Return the [x, y] coordinate for the center point of the cell that contains the specified text.  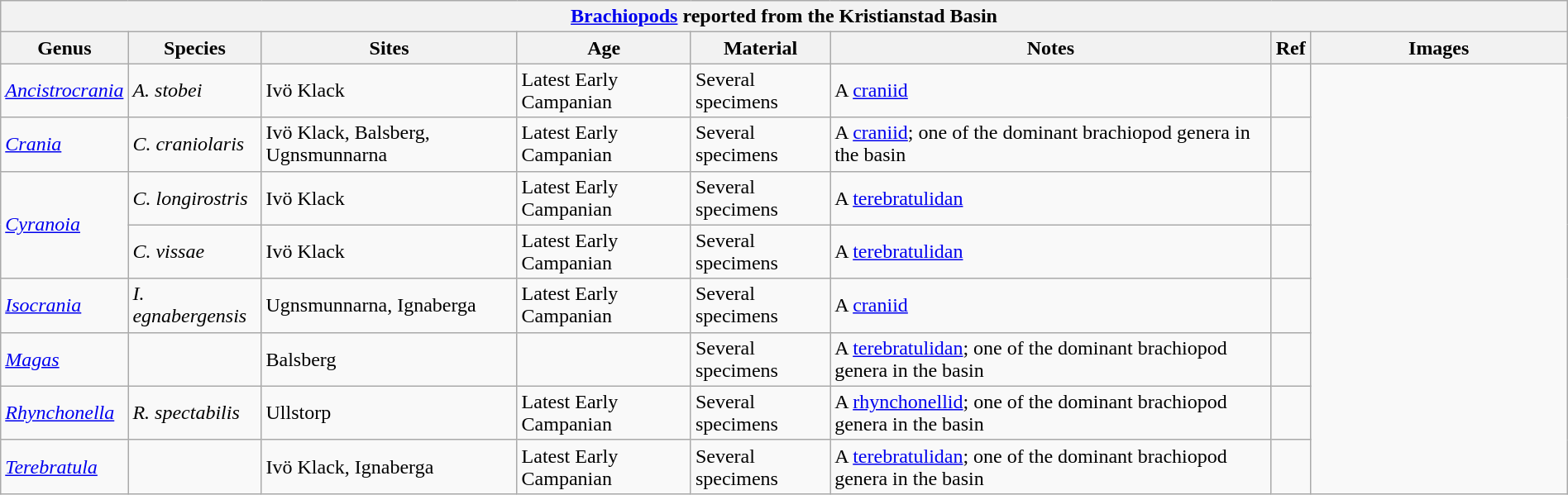
C. longirostris [195, 198]
Brachiopods reported from the Kristianstad Basin [784, 17]
C. vissae [195, 251]
Rhynchonella [65, 413]
A. stobei [195, 91]
Balsberg [389, 359]
Ancistrocrania [65, 91]
Ugnsmunnarna, Ignaberga [389, 306]
Cyranoia [65, 225]
Genus [65, 48]
Images [1439, 48]
Magas [65, 359]
Crania [65, 144]
Ullstorp [389, 413]
Ref [1290, 48]
Species [195, 48]
Isocrania [65, 306]
C. craniolaris [195, 144]
I. egnabergensis [195, 306]
Terebratula [65, 466]
Notes [1050, 48]
Ivö Klack, Ignaberga [389, 466]
Ivö Klack, Balsberg, Ugnsmunnarna [389, 144]
A craniid; one of the dominant brachiopod genera in the basin [1050, 144]
Material [760, 48]
R. spectabilis [195, 413]
Sites [389, 48]
Age [604, 48]
A rhynchonellid; one of the dominant brachiopod genera in the basin [1050, 413]
